Search for the cell housing the specified text and yield its (X, Y) center coordinate. 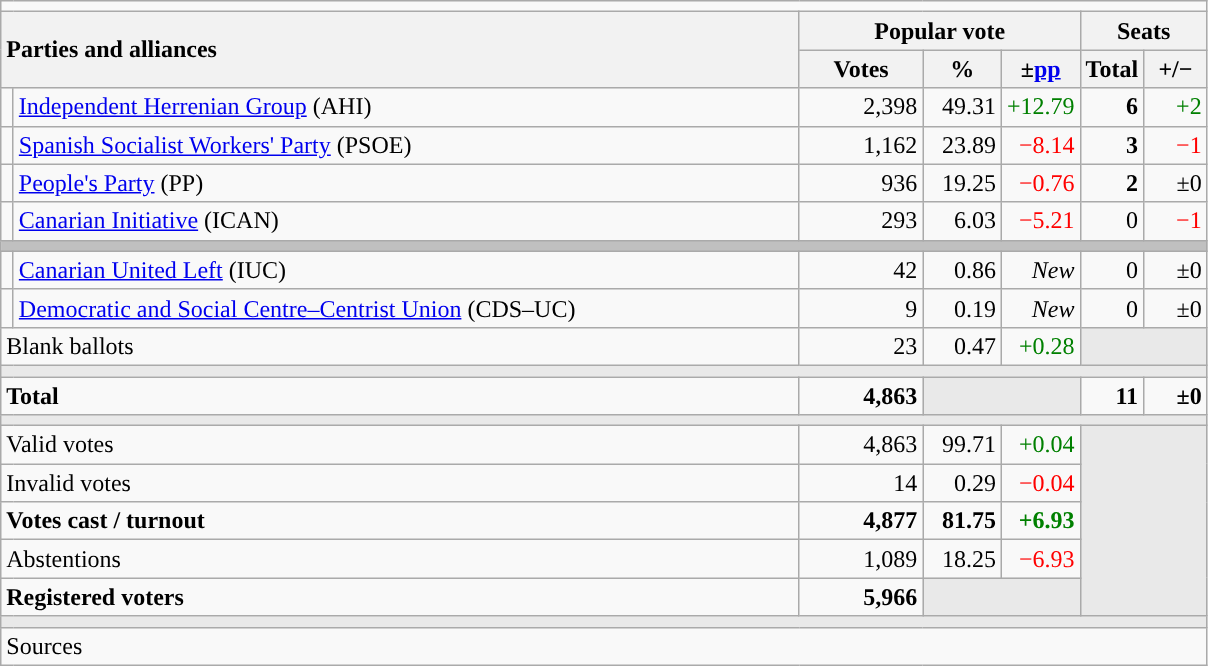
Sources (604, 646)
+6.93 (1040, 521)
+0.28 (1040, 346)
±pp (1040, 69)
+0.04 (1040, 445)
% (962, 69)
42 (861, 270)
19.25 (962, 183)
−5.21 (1040, 221)
Registered voters (400, 597)
Valid votes (400, 445)
−6.93 (1040, 559)
14 (861, 483)
0.86 (962, 270)
3 (1112, 145)
+12.79 (1040, 107)
6.03 (962, 221)
18.25 (962, 559)
4,877 (861, 521)
23 (861, 346)
Canarian Initiative (ICAN) (406, 221)
99.71 (962, 445)
1,162 (861, 145)
+/− (1176, 69)
Democratic and Social Centre–Centrist Union (CDS–UC) (406, 308)
−0.76 (1040, 183)
2 (1112, 183)
Spanish Socialist Workers' Party (PSOE) (406, 145)
People's Party (PP) (406, 183)
Votes (861, 69)
−0.04 (1040, 483)
Canarian United Left (IUC) (406, 270)
936 (861, 183)
81.75 (962, 521)
49.31 (962, 107)
293 (861, 221)
Blank ballots (400, 346)
11 (1112, 395)
2,398 (861, 107)
Independent Herrenian Group (AHI) (406, 107)
5,966 (861, 597)
23.89 (962, 145)
9 (861, 308)
Popular vote (940, 31)
−8.14 (1040, 145)
Votes cast / turnout (400, 521)
1,089 (861, 559)
Abstentions (400, 559)
0.47 (962, 346)
6 (1112, 107)
0.29 (962, 483)
0.19 (962, 308)
Seats (1144, 31)
Parties and alliances (400, 50)
+2 (1176, 107)
Invalid votes (400, 483)
